Locate the cell with the specified text and output its (X, Y) center coordinate. 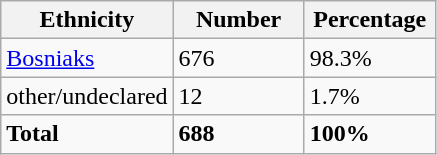
100% (370, 134)
Number (238, 20)
676 (238, 58)
Percentage (370, 20)
98.3% (370, 58)
12 (238, 96)
Ethnicity (87, 20)
other/undeclared (87, 96)
Bosniaks (87, 58)
688 (238, 134)
Total (87, 134)
1.7% (370, 96)
